Pinpoint the cell where the given text exists, returning its [x, y] midpoint coordinate. 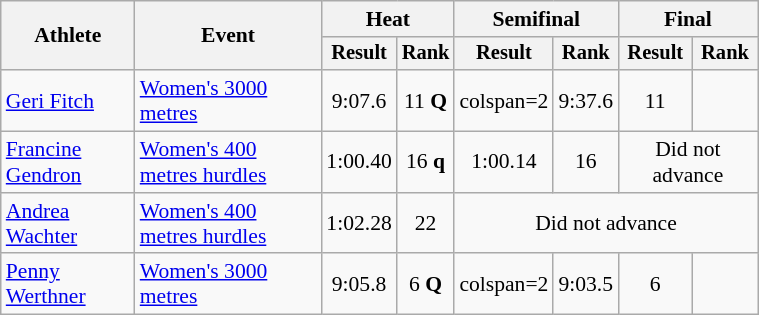
Penny Werthner [68, 284]
Event [228, 36]
1:00.14 [504, 162]
9:03.5 [586, 284]
9:05.8 [358, 284]
Heat [388, 19]
Andrea Wachter [68, 224]
Athlete [68, 36]
Geri Fitch [68, 100]
Francine Gendron [68, 162]
22 [426, 224]
1:02.28 [358, 224]
6 [655, 284]
Semifinal [536, 19]
Final [688, 19]
11 [655, 100]
1:00.40 [358, 162]
9:07.6 [358, 100]
6 Q [426, 284]
16 [586, 162]
9:37.6 [586, 100]
11 Q [426, 100]
16 q [426, 162]
